From the cell containing the given text, extract its center point as [x, y] coordinate. 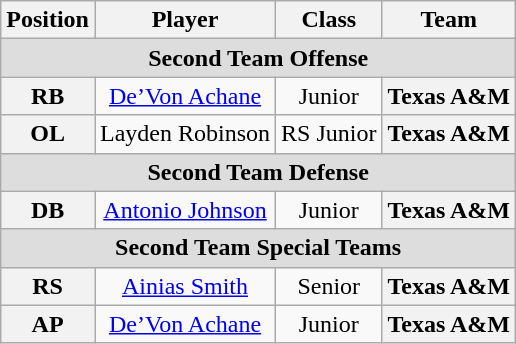
OL [48, 134]
Second Team Offense [258, 58]
Class [329, 20]
Position [48, 20]
Second Team Special Teams [258, 248]
RB [48, 96]
Ainias Smith [184, 286]
Second Team Defense [258, 172]
Player [184, 20]
Antonio Johnson [184, 210]
RS Junior [329, 134]
DB [48, 210]
RS [48, 286]
AP [48, 324]
Layden Robinson [184, 134]
Team [449, 20]
Senior [329, 286]
